Provide the [X, Y] coordinate of the cell's center where the given text is located.  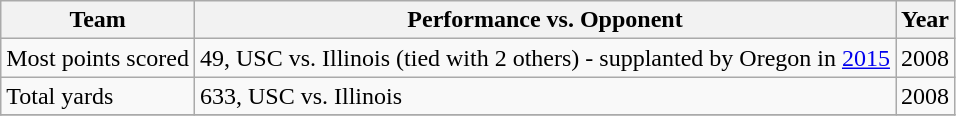
Most points scored [98, 58]
633, USC vs. Illinois [544, 96]
49, USC vs. Illinois (tied with 2 others) - supplanted by Oregon in 2015 [544, 58]
Team [98, 20]
Year [926, 20]
Total yards [98, 96]
Performance vs. Opponent [544, 20]
